Output the [x, y] coordinate of the center of the cell containing the given text.  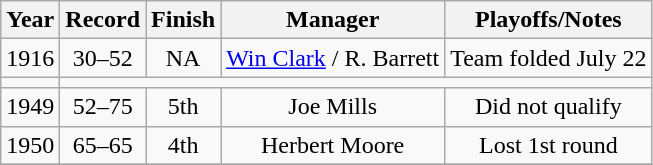
5th [184, 107]
Team folded July 22 [548, 58]
30–52 [103, 58]
65–65 [103, 145]
1949 [30, 107]
Joe Mills [333, 107]
Record [103, 20]
52–75 [103, 107]
1950 [30, 145]
Win Clark / R. Barrett [333, 58]
4th [184, 145]
Lost 1st round [548, 145]
Year [30, 20]
Playoffs/Notes [548, 20]
1916 [30, 58]
Manager [333, 20]
NA [184, 58]
Finish [184, 20]
Did not qualify [548, 107]
Herbert Moore [333, 145]
